Search for the cell housing the specified text and yield its (x, y) center coordinate. 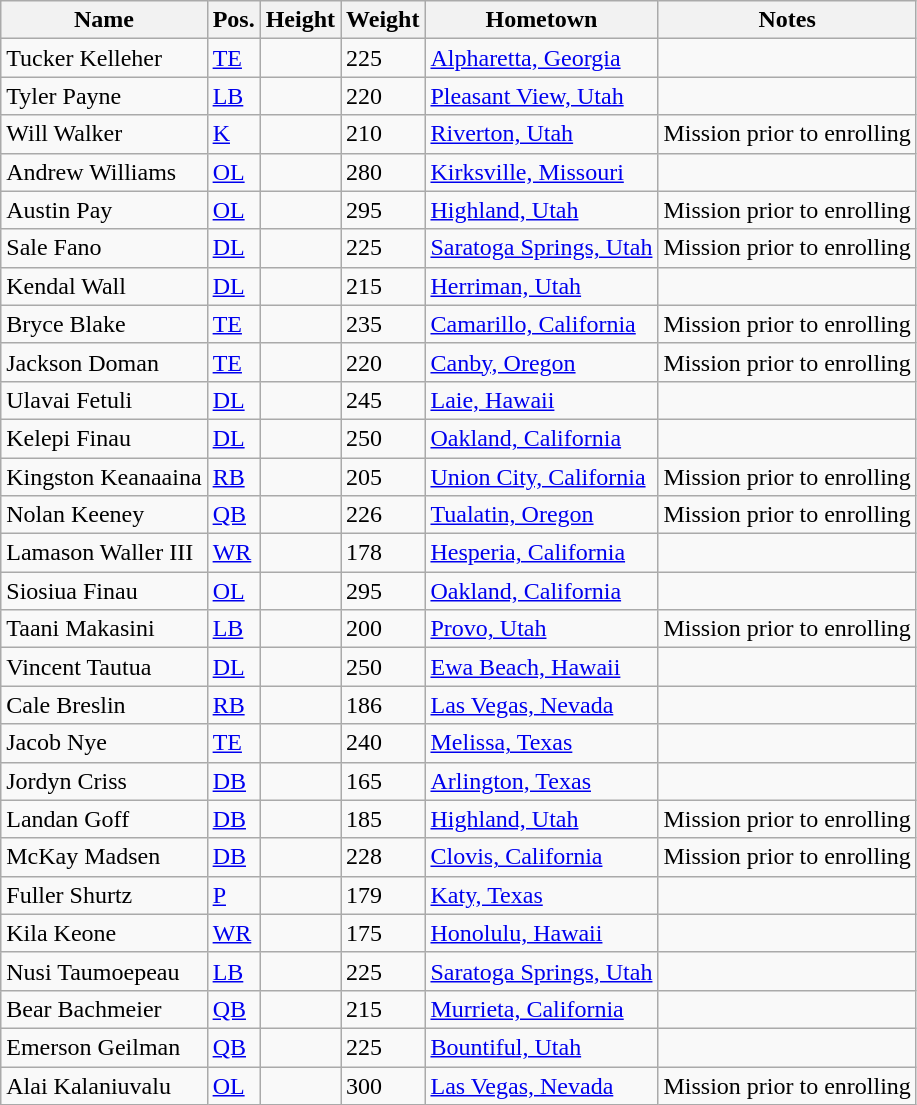
Bountiful, Utah (542, 1047)
Will Walker (104, 134)
P (234, 895)
240 (383, 743)
Tyler Payne (104, 96)
Weight (383, 20)
165 (383, 781)
Kila Keone (104, 933)
Landan Goff (104, 819)
Riverton, Utah (542, 134)
Hometown (542, 20)
Emerson Geilman (104, 1047)
Melissa, Texas (542, 743)
Pleasant View, Utah (542, 96)
300 (383, 1085)
Lamason Waller III (104, 553)
Katy, Texas (542, 895)
Tucker Kelleher (104, 58)
186 (383, 705)
Name (104, 20)
228 (383, 857)
Kelepi Finau (104, 438)
Honolulu, Hawaii (542, 933)
Provo, Utah (542, 629)
Murrieta, California (542, 1009)
Fuller Shurtz (104, 895)
210 (383, 134)
Alpharetta, Georgia (542, 58)
Union City, California (542, 477)
179 (383, 895)
Siosiua Finau (104, 591)
Kendal Wall (104, 286)
Nusi Taumoepeau (104, 971)
Andrew Williams (104, 172)
Bryce Blake (104, 324)
Jacob Nye (104, 743)
175 (383, 933)
235 (383, 324)
178 (383, 553)
Laie, Hawaii (542, 400)
185 (383, 819)
Kingston Keanaaina (104, 477)
280 (383, 172)
Jackson Doman (104, 362)
Jordyn Criss (104, 781)
Height (300, 20)
Arlington, Texas (542, 781)
Bear Bachmeier (104, 1009)
226 (383, 515)
Ulavai Fetuli (104, 400)
Camarillo, California (542, 324)
Ewa Beach, Hawaii (542, 667)
200 (383, 629)
Nolan Keeney (104, 515)
Taani Makasini (104, 629)
Notes (787, 20)
Alai Kalaniuvalu (104, 1085)
K (234, 134)
Pos. (234, 20)
Canby, Oregon (542, 362)
Kirksville, Missouri (542, 172)
Sale Fano (104, 248)
Cale Breslin (104, 705)
Tualatin, Oregon (542, 515)
Vincent Tautua (104, 667)
205 (383, 477)
Hesperia, California (542, 553)
245 (383, 400)
Austin Pay (104, 210)
Herriman, Utah (542, 286)
McKay Madsen (104, 857)
Clovis, California (542, 857)
